From the cell containing the given text, extract its center point as (X, Y) coordinate. 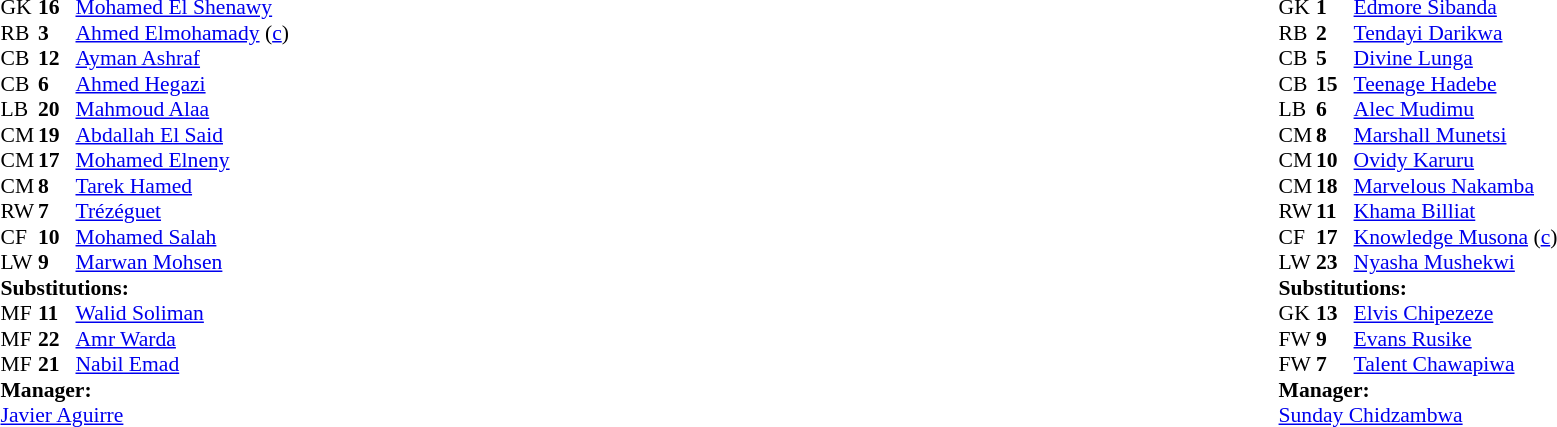
Manager: (144, 390)
22 (57, 339)
19 (57, 135)
Substitutions: (144, 288)
18 (1335, 186)
Mohamed Salah (182, 237)
Tarek Hamed (182, 186)
5 (1335, 59)
Ahmed Elmohamady (c) (182, 33)
Mahmoud Alaa (182, 109)
23 (1335, 263)
Abdallah El Said (182, 135)
12 (57, 59)
Ahmed Hegazi (182, 84)
21 (57, 365)
2 (1335, 33)
15 (1335, 84)
Trézéguet (182, 211)
Nabil Emad (182, 365)
Marwan Mohsen (182, 263)
GK (1298, 313)
20 (57, 109)
Amr Warda (182, 339)
Mohamed Elneny (182, 161)
Walid Soliman (182, 313)
Ayman Ashraf (182, 59)
3 (57, 33)
13 (1335, 313)
